Provide the [x, y] coordinate of the cell's center where the given text is located.  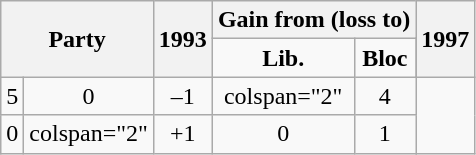
5 [12, 96]
1 [385, 134]
+1 [182, 134]
1997 [446, 39]
Gain from (loss to) [314, 20]
Party [78, 39]
1993 [182, 39]
Lib. [283, 58]
4 [385, 96]
Bloc [385, 58]
–1 [182, 96]
